Provide the (X, Y) coordinate of the cell's center where the given text is located.  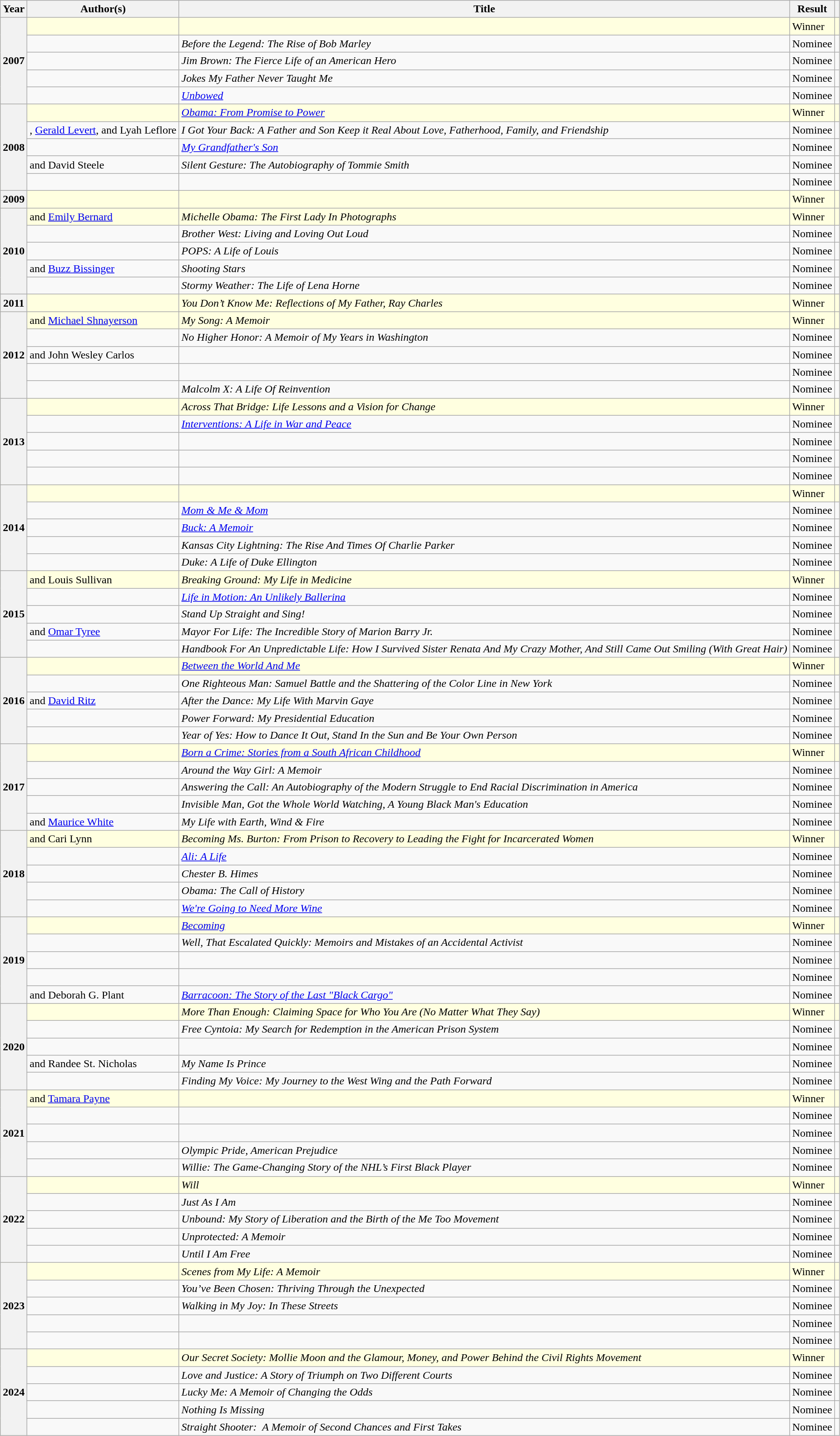
2007 (14, 61)
Unbowed (484, 95)
and David Ritz (103, 701)
Before the Legend: The Rise of Bob Marley (484, 44)
Result (812, 9)
Brother West: Living and Loving Out Loud (484, 234)
2022 (14, 1219)
POPS: A Life of Louis (484, 251)
and Maurice White (103, 822)
My Life with Earth, Wind & Fire (484, 822)
Malcolm X: A Life Of Reinvention (484, 389)
and John Wesley Carlos (103, 355)
Will (484, 1185)
Answering the Call: An Autobiography of the Modern Struggle to End Racial Discrimination in America (484, 787)
2014 (14, 527)
Stand Up Straight and Sing! (484, 614)
Becoming Ms. Burton: From Prison to Recovery to Leading the Fight for Incarcerated Women (484, 839)
Between the World And Me (484, 666)
2012 (14, 355)
Interventions: A Life in War and Peace (484, 424)
Mayor For Life: The Incredible Story of Marion Barry Jr. (484, 631)
Obama: The Call of History (484, 891)
Obama: From Promise to Power (484, 113)
2010 (14, 251)
Scenes from My Life: A Memoir (484, 1271)
2023 (14, 1306)
2013 (14, 441)
Willie: The Game-Changing Story of the NHL’s First Black Player (484, 1168)
Kansas City Lightning: The Rise And Times Of Charlie Parker (484, 545)
Becoming (484, 925)
Nothing Is Missing (484, 1410)
Just As I Am (484, 1202)
Breaking Ground: My Life in Medicine (484, 580)
Unprotected: A Memoir (484, 1237)
2020 (14, 1046)
Olympic Pride, American Prejudice (484, 1150)
I Got Your Back: A Father and Son Keep it Real About Love, Fatherhood, Family, and Friendship (484, 130)
Free Cyntoia: My Search for Redemption in the American Prison System (484, 1029)
Silent Gesture: The Autobiography of Tommie Smith (484, 164)
2011 (14, 303)
2021 (14, 1133)
My Song: A Memoir (484, 320)
Across That Bridge: Life Lessons and a Vision for Change (484, 407)
Jim Brown: The Fierce Life of an American Hero (484, 61)
and Emily Bernard (103, 217)
Born a Crime: Stories from a South African Childhood (484, 752)
Power Forward: My Presidential Education (484, 718)
Stormy Weather: The Life of Lena Horne (484, 286)
More Than Enough: Claiming Space for Who You Are (No Matter What They Say) (484, 1012)
No Higher Honor: A Memoir of My Years in Washington (484, 338)
Chester B. Himes (484, 874)
Love and Justice: A Story of Triumph on Two Different Courts (484, 1375)
Buck: A Memoir (484, 528)
Handbook For An Unpredictable Life: How I Survived Sister Renata And My Crazy Mother, And Still Came Out Smiling (With Great Hair) (484, 649)
You’ve Been Chosen: Thriving Through the Unexpected (484, 1288)
Title (484, 9)
, Gerald Levert, and Lyah Leflore (103, 130)
and Cari Lynn (103, 839)
Well, That Escalated Quickly: Memoirs and Mistakes of an Accidental Activist (484, 943)
Author(s) (103, 9)
Invisible Man, Got the Whole World Watching, A Young Black Man's Education (484, 805)
Mom & Me & Mom (484, 511)
2015 (14, 614)
Until I Am Free (484, 1254)
2017 (14, 787)
and Michael Shnayerson (103, 320)
You Don’t Know Me: Reflections of My Father, Ray Charles (484, 303)
and Deborah G. Plant (103, 994)
and Omar Tyree (103, 631)
Michelle Obama: The First Lady In Photographs (484, 217)
Year (14, 9)
Barracoon: The Story of the Last "Black Cargo" (484, 994)
Walking in My Joy: In These Streets (484, 1306)
2009 (14, 199)
and David Steele (103, 164)
We're Going to Need More Wine (484, 908)
Jokes My Father Never Taught Me (484, 78)
and Tamara Payne (103, 1098)
Year of Yes: How to Dance It Out, Stand In the Sun and Be Your Own Person (484, 735)
Lucky Me: A Memoir of Changing the Odds (484, 1392)
Straight Shooter: A Memoir of Second Chances and First Takes (484, 1427)
Our Secret Society: Mollie Moon and the Glamour, Money, and Power Behind the Civil Rights Movement (484, 1358)
My Name Is Prince (484, 1064)
and Buzz Bissinger (103, 268)
and Randee St. Nicholas (103, 1064)
Duke: A Life of Duke Ellington (484, 562)
Shooting Stars (484, 268)
Unbound: My Story of Liberation and the Birth of the Me Too Movement (484, 1219)
One Righteous Man: Samuel Battle and the Shattering of the Color Line in New York (484, 683)
2024 (14, 1392)
My Grandfather's Son (484, 147)
2018 (14, 874)
and Louis Sullivan (103, 580)
2016 (14, 701)
Ali: A Life (484, 856)
Life in Motion: An Unlikely Ballerina (484, 597)
2019 (14, 960)
2008 (14, 147)
Around the Way Girl: A Memoir (484, 770)
After the Dance: My Life With Marvin Gaye (484, 701)
Finding My Voice: My Journey to the West Wing and the Path Forward (484, 1081)
